For the text-containing cell, return its midpoint in [X, Y] coordinate format. 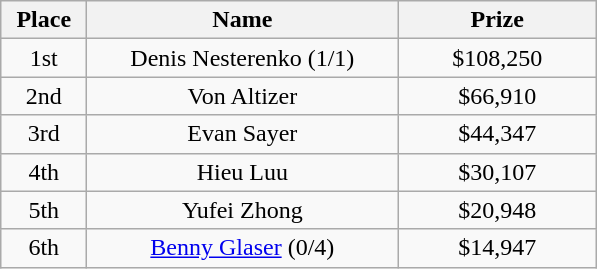
Name [242, 20]
Place [44, 20]
Yufei Zhong [242, 210]
Benny Glaser (0/4) [242, 248]
Denis Nesterenko (1/1) [242, 58]
4th [44, 172]
1st [44, 58]
6th [44, 248]
3rd [44, 134]
Prize [498, 20]
2nd [44, 96]
$66,910 [498, 96]
$108,250 [498, 58]
Hieu Luu [242, 172]
$30,107 [498, 172]
Evan Sayer [242, 134]
$44,347 [498, 134]
$14,947 [498, 248]
5th [44, 210]
Von Altizer [242, 96]
$20,948 [498, 210]
